Locate the cell with the specified text and output its [x, y] center coordinate. 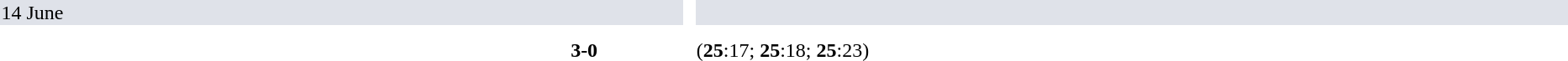
14 June [341, 13]
